Search for the cell housing the specified text and yield its [X, Y] center coordinate. 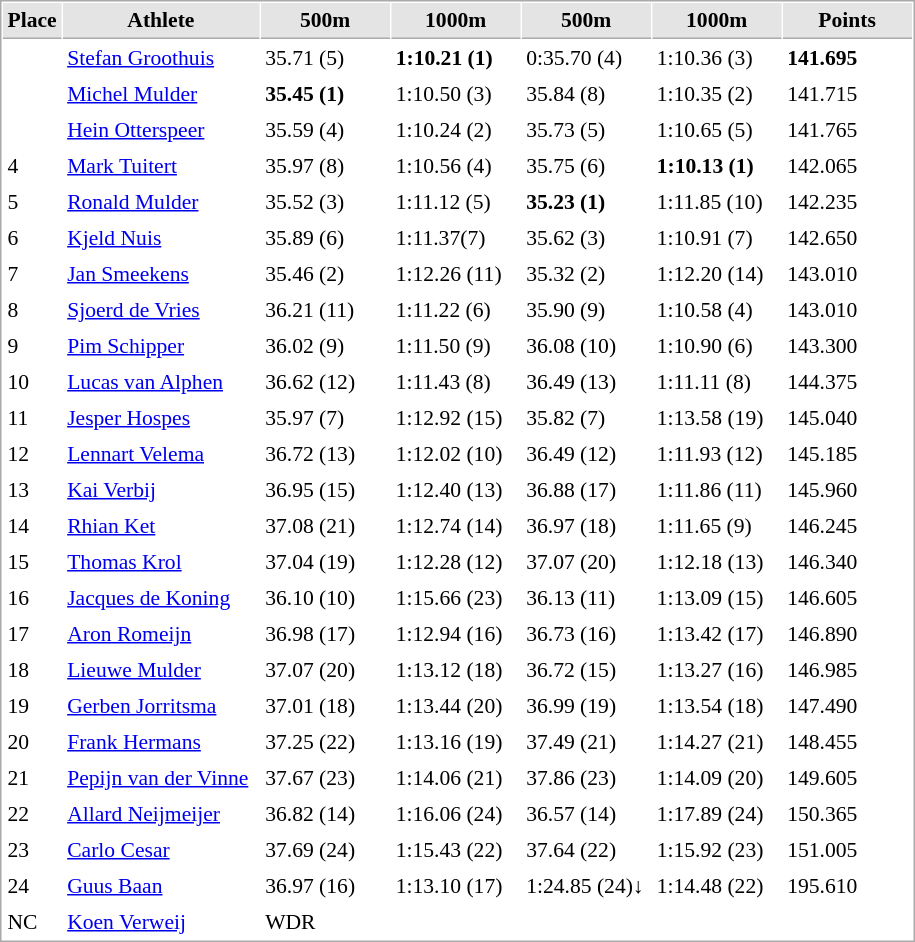
142.065 [848, 165]
36.02 (9) [326, 345]
Koen Verweij [161, 921]
35.23 (1) [586, 201]
Jan Smeekens [161, 273]
1:10.13 (1) [716, 165]
Pim Schipper [161, 345]
37.67 (23) [326, 777]
36.62 (12) [326, 381]
36.99 (19) [586, 705]
1:13.09 (15) [716, 597]
146.340 [848, 561]
11 [32, 417]
35.32 (2) [586, 273]
143.300 [848, 345]
1:10.90 (6) [716, 345]
Place [32, 21]
146.890 [848, 633]
1:12.02 (10) [456, 453]
37.01 (18) [326, 705]
22 [32, 813]
Rhian Ket [161, 525]
1:12.94 (16) [456, 633]
195.610 [848, 885]
35.89 (6) [326, 237]
1:24.85 (24)↓ [586, 885]
1:12.20 (14) [716, 273]
Gerben Jorritsma [161, 705]
37.64 (22) [586, 849]
1:10.65 (5) [716, 129]
Jesper Hospes [161, 417]
1:10.36 (3) [716, 57]
36.82 (14) [326, 813]
Guus Baan [161, 885]
36.72 (13) [326, 453]
1:10.58 (4) [716, 309]
35.97 (7) [326, 417]
Jacques de Koning [161, 597]
145.185 [848, 453]
1:15.66 (23) [456, 597]
35.46 (2) [326, 273]
1:10.50 (3) [456, 93]
1:11.11 (8) [716, 381]
141.715 [848, 93]
146.985 [848, 669]
37.25 (22) [326, 741]
1:16.06 (24) [456, 813]
Lucas van Alphen [161, 381]
1:12.92 (15) [456, 417]
36.08 (10) [586, 345]
1:11.93 (12) [716, 453]
148.455 [848, 741]
17 [32, 633]
Hein Otterspeer [161, 129]
0:35.70 (4) [586, 57]
1:14.06 (21) [456, 777]
Allard Neijmeijer [161, 813]
Athlete [161, 21]
35.97 (8) [326, 165]
Ronald Mulder [161, 201]
4 [32, 165]
8 [32, 309]
147.490 [848, 705]
23 [32, 849]
36.73 (16) [586, 633]
Michel Mulder [161, 93]
1:12.40 (13) [456, 489]
Points [848, 21]
WDR [326, 921]
37.08 (21) [326, 525]
Sjoerd de Vries [161, 309]
1:11.37(7) [456, 237]
1:17.89 (24) [716, 813]
145.040 [848, 417]
37.69 (24) [326, 849]
35.62 (3) [586, 237]
145.960 [848, 489]
24 [32, 885]
35.90 (9) [586, 309]
Lieuwe Mulder [161, 669]
37.49 (21) [586, 741]
36.97 (18) [586, 525]
37.04 (19) [326, 561]
151.005 [848, 849]
1:14.48 (22) [716, 885]
21 [32, 777]
1:12.28 (12) [456, 561]
36.49 (13) [586, 381]
36.21 (11) [326, 309]
1:15.43 (22) [456, 849]
1:15.92 (23) [716, 849]
1:13.58 (19) [716, 417]
Frank Hermans [161, 741]
37.86 (23) [586, 777]
36.95 (15) [326, 489]
Pepijn van der Vinne [161, 777]
35.59 (4) [326, 129]
20 [32, 741]
16 [32, 597]
142.235 [848, 201]
1:11.12 (5) [456, 201]
18 [32, 669]
NC [32, 921]
1:10.91 (7) [716, 237]
36.49 (12) [586, 453]
5 [32, 201]
150.365 [848, 813]
1:14.09 (20) [716, 777]
142.650 [848, 237]
1:13.10 (17) [456, 885]
Kai Verbij [161, 489]
Lennart Velema [161, 453]
1:11.43 (8) [456, 381]
141.695 [848, 57]
1:10.35 (2) [716, 93]
14 [32, 525]
Kjeld Nuis [161, 237]
146.605 [848, 597]
1:12.26 (11) [456, 273]
6 [32, 237]
1:10.24 (2) [456, 129]
Mark Tuitert [161, 165]
1:10.21 (1) [456, 57]
12 [32, 453]
1:14.27 (21) [716, 741]
Carlo Cesar [161, 849]
35.45 (1) [326, 93]
Aron Romeijn [161, 633]
1:13.54 (18) [716, 705]
36.88 (17) [586, 489]
35.71 (5) [326, 57]
35.82 (7) [586, 417]
36.57 (14) [586, 813]
35.75 (6) [586, 165]
141.765 [848, 129]
19 [32, 705]
15 [32, 561]
Stefan Groothuis [161, 57]
13 [32, 489]
36.97 (16) [326, 885]
1:11.85 (10) [716, 201]
36.13 (11) [586, 597]
35.52 (3) [326, 201]
1:10.56 (4) [456, 165]
1:13.44 (20) [456, 705]
1:11.50 (9) [456, 345]
Thomas Krol [161, 561]
146.245 [848, 525]
10 [32, 381]
149.605 [848, 777]
36.98 (17) [326, 633]
1:12.18 (13) [716, 561]
1:13.16 (19) [456, 741]
1:11.65 (9) [716, 525]
1:11.22 (6) [456, 309]
1:12.74 (14) [456, 525]
9 [32, 345]
35.73 (5) [586, 129]
1:13.27 (16) [716, 669]
1:13.12 (18) [456, 669]
144.375 [848, 381]
36.10 (10) [326, 597]
1:11.86 (11) [716, 489]
1:13.42 (17) [716, 633]
7 [32, 273]
36.72 (15) [586, 669]
35.84 (8) [586, 93]
